For the text-containing cell, return its midpoint in (x, y) coordinate format. 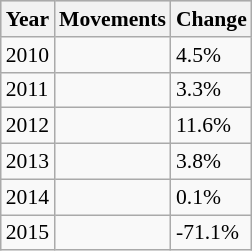
3.3% (212, 90)
0.1% (212, 197)
2012 (28, 126)
11.6% (212, 126)
Change (212, 19)
3.8% (212, 162)
-71.1% (212, 233)
2015 (28, 233)
Year (28, 19)
2014 (28, 197)
2013 (28, 162)
Movements (112, 19)
4.5% (212, 55)
2011 (28, 90)
2010 (28, 55)
